Provide the [x, y] coordinate of the cell's center where the given text is located.  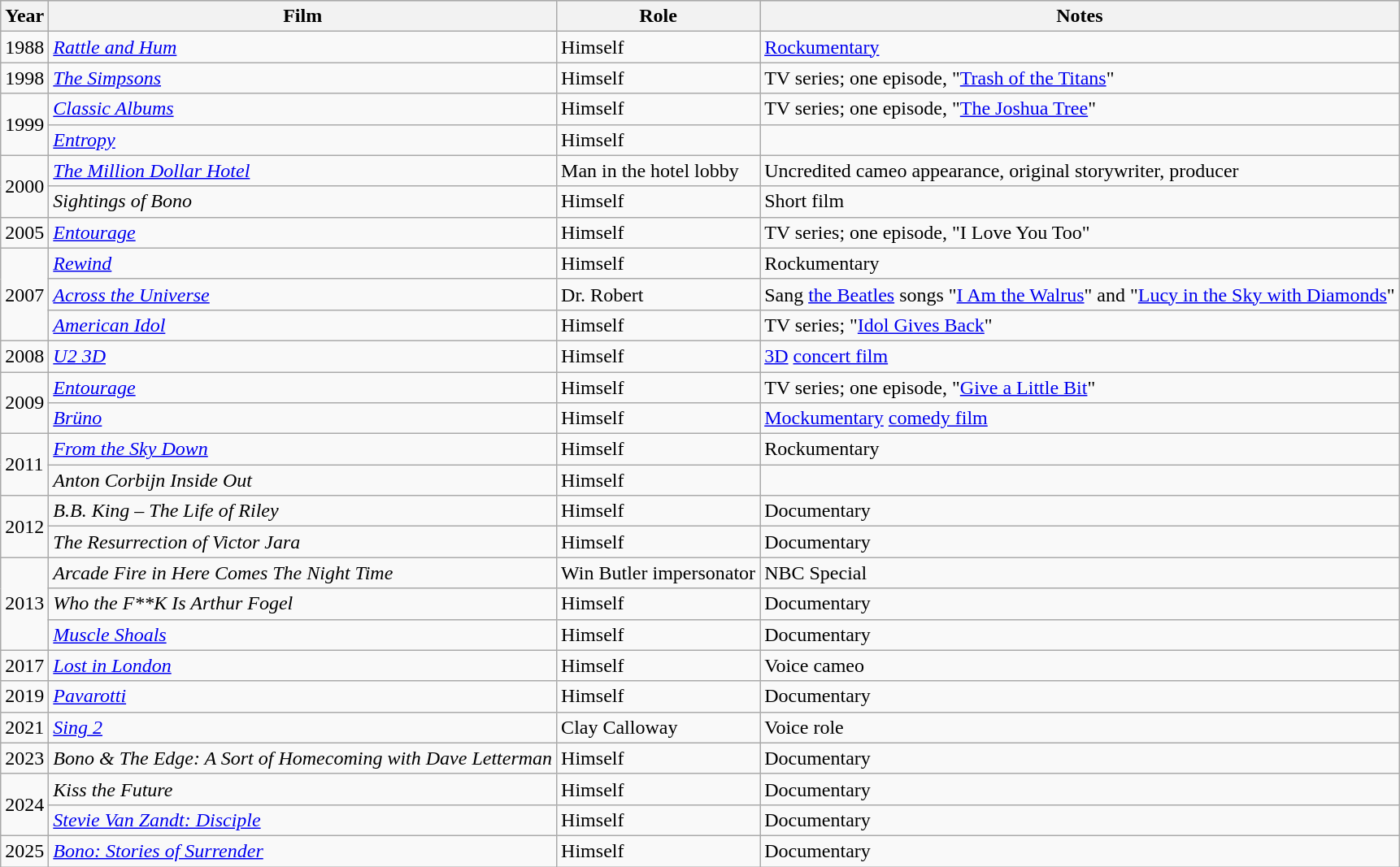
Short film [1080, 202]
2023 [24, 758]
Stevie Van Zandt: Disciple [302, 820]
Dr. Robert [659, 294]
Notes [1080, 16]
Mockumentary comedy film [1080, 418]
TV series; one episode, "Give a Little Bit" [1080, 388]
2000 [24, 186]
Pavarotti [302, 696]
2011 [24, 465]
The Resurrection of Victor Jara [302, 542]
Man in the hotel lobby [659, 171]
2012 [24, 527]
Entropy [302, 140]
2021 [24, 727]
American Idol [302, 325]
TV series; one episode, "The Joshua Tree" [1080, 109]
Classic Albums [302, 109]
Bono & The Edge: A Sort of Homecoming with Dave Letterman [302, 758]
U2 3D [302, 356]
1988 [24, 47]
Sightings of Bono [302, 202]
The Million Dollar Hotel [302, 171]
Bono: Stories of Surrender [302, 851]
2005 [24, 232]
2008 [24, 356]
Voice role [1080, 727]
Sang the Beatles songs "I Am the Walrus" and "Lucy in the Sky with Diamonds" [1080, 294]
Film [302, 16]
3D concert film [1080, 356]
Rattle and Hum [302, 47]
2017 [24, 665]
2013 [24, 604]
Brüno [302, 418]
2007 [24, 294]
2019 [24, 696]
Anton Corbijn Inside Out [302, 480]
1998 [24, 78]
Muscle Shoals [302, 635]
1999 [24, 124]
Clay Calloway [659, 727]
Role [659, 16]
TV series; one episode, "Trash of the Titans" [1080, 78]
2024 [24, 804]
2025 [24, 851]
Year [24, 16]
Across the Universe [302, 294]
Lost in London [302, 665]
TV series; one episode, "I Love You Too" [1080, 232]
Uncredited cameo appearance, original storywriter, producer [1080, 171]
Rewind [302, 263]
TV series; "Idol Gives Back" [1080, 325]
Who the F**K Is Arthur Fogel [302, 604]
Kiss the Future [302, 789]
From the Sky Down [302, 449]
Sing 2 [302, 727]
Arcade Fire in Here Comes The Night Time [302, 573]
2009 [24, 403]
The Simpsons [302, 78]
B.B. King – The Life of Riley [302, 511]
NBC Special [1080, 573]
Win Butler impersonator [659, 573]
Voice cameo [1080, 665]
